Provide the [X, Y] coordinate of the cell's center where the given text is located.  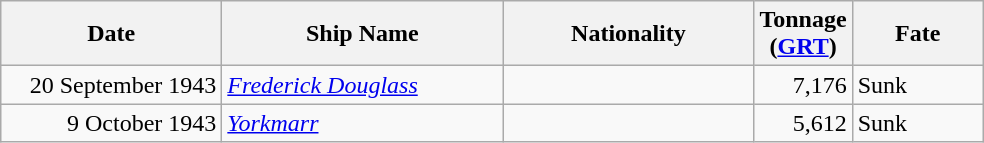
20 September 1943 [112, 85]
Nationality [628, 34]
Tonnage(GRT) [803, 34]
Fate [918, 34]
7,176 [803, 85]
Date [112, 34]
Yorkmarr [362, 123]
Frederick Douglass [362, 85]
9 October 1943 [112, 123]
Ship Name [362, 34]
5,612 [803, 123]
